Search for the cell housing the specified text and yield its (x, y) center coordinate. 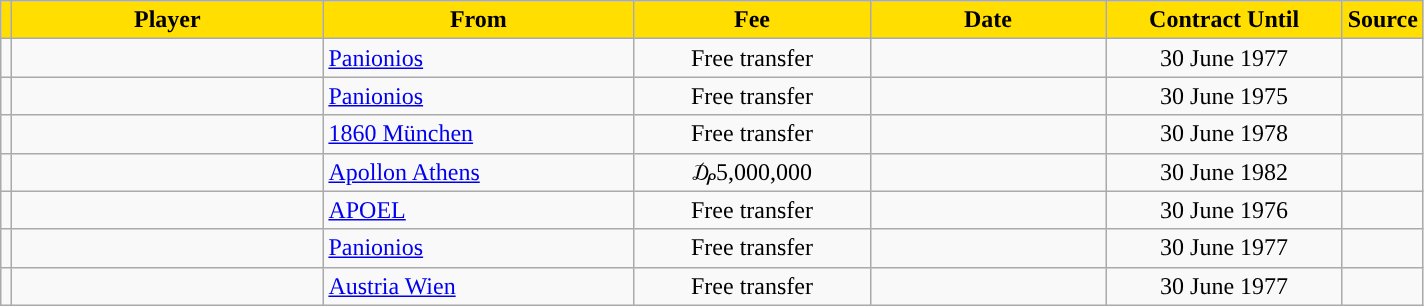
From (478, 20)
₯5,000,000 (752, 172)
30 June 1975 (1224, 96)
30 June 1982 (1224, 172)
Date (988, 20)
Source (1382, 20)
Apollon Athens (478, 172)
APOEL (478, 210)
Contract Until (1224, 20)
30 June 1978 (1224, 134)
30 June 1976 (1224, 210)
Fee (752, 20)
Austria Wien (478, 286)
Player (168, 20)
1860 München (478, 134)
